From the cell containing the given text, extract its center point as [x, y] coordinate. 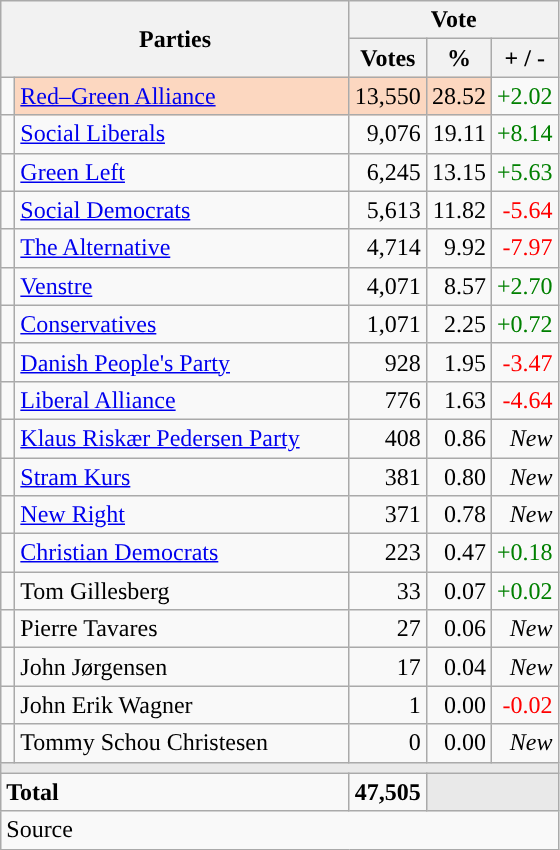
6,245 [388, 172]
0.47 [458, 553]
408 [388, 438]
17 [388, 667]
Social Liberals [182, 134]
0.80 [458, 477]
11.82 [458, 210]
The Alternative [182, 248]
+2.02 [524, 96]
381 [388, 477]
371 [388, 515]
0 [388, 743]
19.11 [458, 134]
-3.47 [524, 362]
-0.02 [524, 705]
0.78 [458, 515]
+8.14 [524, 134]
223 [388, 553]
Source [280, 830]
Christian Democrats [182, 553]
13.15 [458, 172]
1,071 [388, 324]
Green Left [182, 172]
Social Democrats [182, 210]
Vote [454, 20]
Pierre Tavares [182, 629]
28.52 [458, 96]
9,076 [388, 134]
+ / - [524, 58]
9.92 [458, 248]
+2.70 [524, 286]
New Right [182, 515]
27 [388, 629]
Stram Kurs [182, 477]
-4.64 [524, 400]
Tommy Schou Christesen [182, 743]
Tom Gillesberg [182, 591]
5,613 [388, 210]
2.25 [458, 324]
-7.97 [524, 248]
8.57 [458, 286]
Parties [176, 39]
Red–Green Alliance [182, 96]
+5.63 [524, 172]
0.06 [458, 629]
13,550 [388, 96]
Venstre [182, 286]
Danish People's Party [182, 362]
Conservatives [182, 324]
% [458, 58]
47,505 [388, 792]
-5.64 [524, 210]
John Jørgensen [182, 667]
4,071 [388, 286]
Votes [388, 58]
0.04 [458, 667]
+0.72 [524, 324]
+0.02 [524, 591]
1 [388, 705]
1.63 [458, 400]
776 [388, 400]
Total [176, 792]
0.07 [458, 591]
+0.18 [524, 553]
John Erik Wagner [182, 705]
Klaus Riskær Pedersen Party [182, 438]
33 [388, 591]
Liberal Alliance [182, 400]
4,714 [388, 248]
1.95 [458, 362]
0.86 [458, 438]
928 [388, 362]
